Detect which cell encompasses the target text, then output its (X, Y) center coordinate. 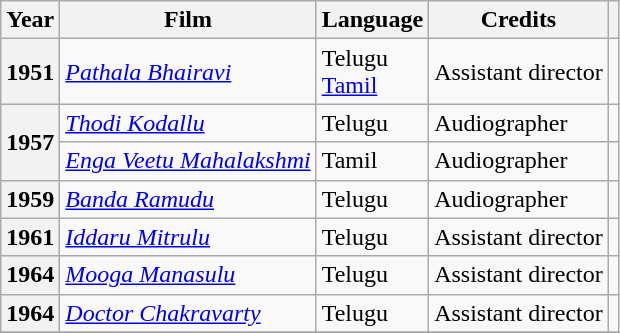
Pathala Bhairavi (188, 72)
1961 (30, 237)
Language (372, 20)
1951 (30, 72)
TeluguTamil (372, 72)
Iddaru Mitrulu (188, 237)
1957 (30, 142)
Credits (519, 20)
Enga Veetu Mahalakshmi (188, 161)
Doctor Chakravarty (188, 313)
Thodi Kodallu (188, 123)
Mooga Manasulu (188, 275)
Banda Ramudu (188, 199)
Year (30, 20)
1959 (30, 199)
Film (188, 20)
Tamil (372, 161)
